Output the [X, Y] coordinate of the center of the cell containing the given text.  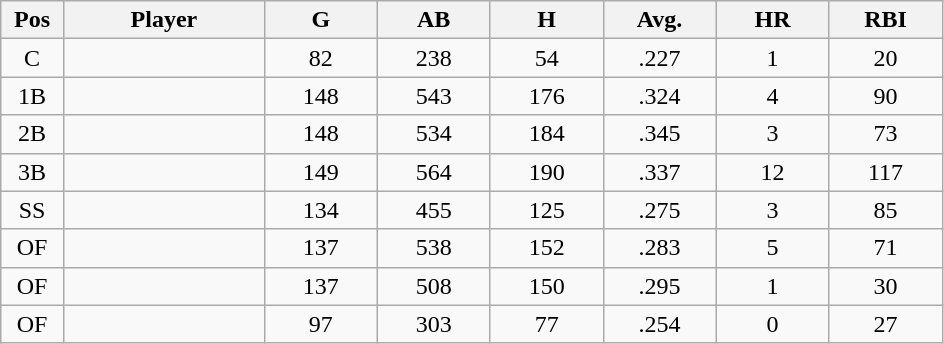
Player [164, 20]
4 [772, 96]
HR [772, 20]
149 [320, 172]
5 [772, 248]
303 [434, 324]
190 [546, 172]
54 [546, 58]
184 [546, 134]
543 [434, 96]
20 [886, 58]
90 [886, 96]
455 [434, 210]
117 [886, 172]
77 [546, 324]
.254 [660, 324]
27 [886, 324]
564 [434, 172]
152 [546, 248]
3B [32, 172]
0 [772, 324]
.295 [660, 286]
176 [546, 96]
2B [32, 134]
508 [434, 286]
85 [886, 210]
.227 [660, 58]
1B [32, 96]
G [320, 20]
.283 [660, 248]
30 [886, 286]
SS [32, 210]
71 [886, 248]
AB [434, 20]
Avg. [660, 20]
73 [886, 134]
125 [546, 210]
97 [320, 324]
534 [434, 134]
82 [320, 58]
.324 [660, 96]
Pos [32, 20]
238 [434, 58]
.275 [660, 210]
12 [772, 172]
150 [546, 286]
538 [434, 248]
RBI [886, 20]
134 [320, 210]
.345 [660, 134]
H [546, 20]
.337 [660, 172]
C [32, 58]
